Identify which cell holds the provided text, then report its [X, Y] central coordinate. 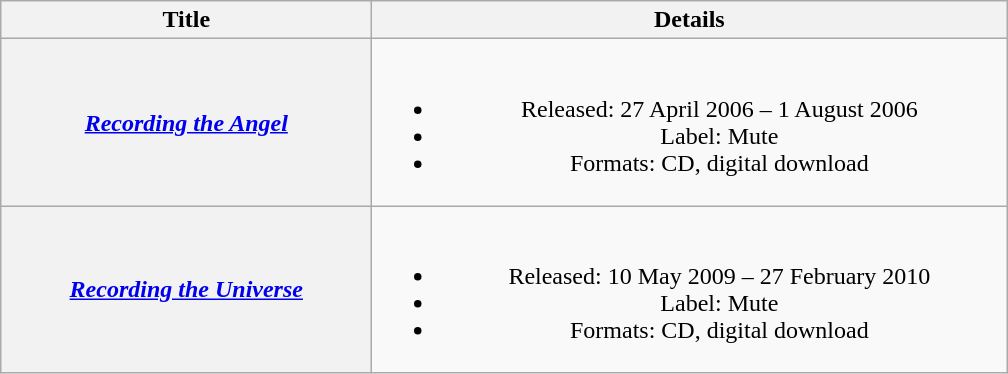
Recording the Universe [186, 290]
Recording the Angel [186, 122]
Details [690, 20]
Released: 10 May 2009 – 27 February 2010 Label: MuteFormats: CD, digital download [690, 290]
Released: 27 April 2006 – 1 August 2006 Label: MuteFormats: CD, digital download [690, 122]
Title [186, 20]
